Capture the cell that displays the provided text and extract its [X, Y] central coordinate. 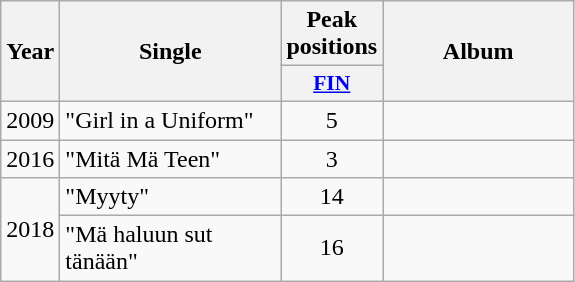
"Mä haluun sut tänään" [170, 248]
2018 [30, 230]
2016 [30, 159]
Peak positions [332, 34]
"Myyty" [170, 197]
Year [30, 52]
"Mitä Mä Teen" [170, 159]
2009 [30, 120]
3 [332, 159]
5 [332, 120]
Album [478, 52]
"Girl in a Uniform" [170, 120]
14 [332, 197]
Single [170, 52]
FIN [332, 84]
16 [332, 248]
